Search for the cell housing the specified text and yield its (x, y) center coordinate. 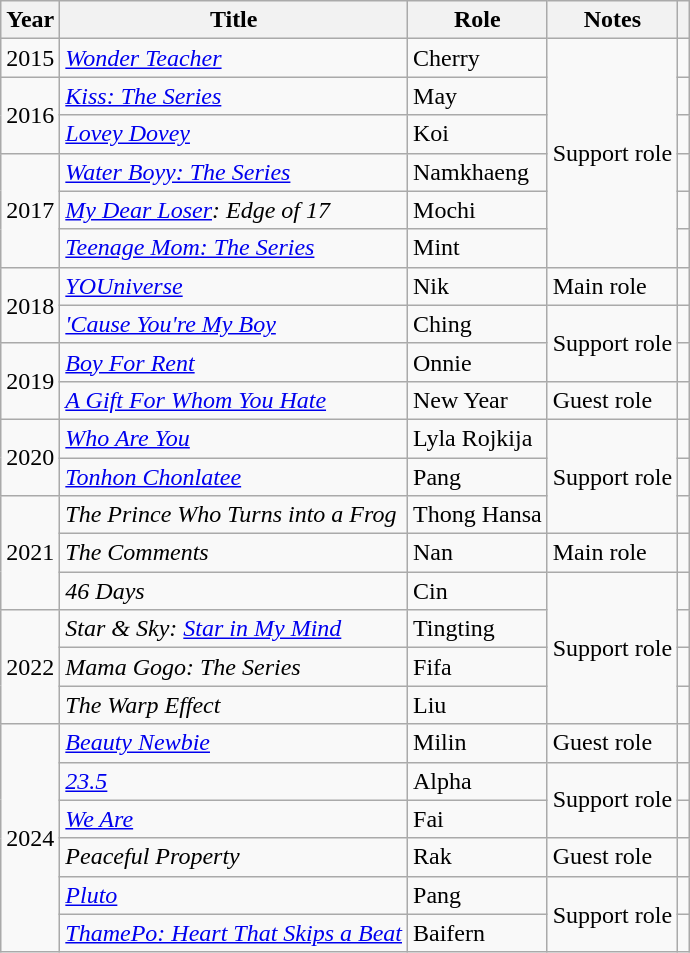
Year (30, 20)
2017 (30, 210)
The Warp Effect (234, 705)
Alpha (478, 781)
2022 (30, 667)
2020 (30, 457)
Wonder Teacher (234, 58)
Thong Hansa (478, 515)
Rak (478, 857)
Cin (478, 591)
2018 (30, 305)
Fai (478, 819)
Baifern (478, 933)
My Dear Loser: Edge of 17 (234, 210)
46 Days (234, 591)
Title (234, 20)
The Prince Who Turns into a Frog (234, 515)
Tingting (478, 629)
May (478, 96)
Beauty Newbie (234, 743)
Notes (612, 20)
Who Are You (234, 438)
Namkhaeng (478, 172)
Peaceful Property (234, 857)
Role (478, 20)
Fifa (478, 667)
Star & Sky: Star in My Mind (234, 629)
23.5 (234, 781)
Pluto (234, 895)
Water Boyy: The Series (234, 172)
Mochi (478, 210)
Tonhon Chonlatee (234, 477)
The Comments (234, 553)
Onnie (478, 362)
2016 (30, 115)
YOUniverse (234, 286)
2015 (30, 58)
We Are (234, 819)
2021 (30, 553)
Koi (478, 134)
Cherry (478, 58)
Boy For Rent (234, 362)
Nan (478, 553)
Kiss: The Series (234, 96)
Lovey Dovey (234, 134)
ThamePo: Heart That Skips a Beat (234, 933)
Nik (478, 286)
New Year (478, 400)
2019 (30, 381)
Liu (478, 705)
A Gift For Whom You Hate (234, 400)
Milin (478, 743)
Mint (478, 248)
Ching (478, 324)
Mama Gogo: The Series (234, 667)
'Cause You're My Boy (234, 324)
Lyla Rojkija (478, 438)
Teenage Mom: The Series (234, 248)
2024 (30, 838)
